Locate the cell with the specified text and output its [x, y] center coordinate. 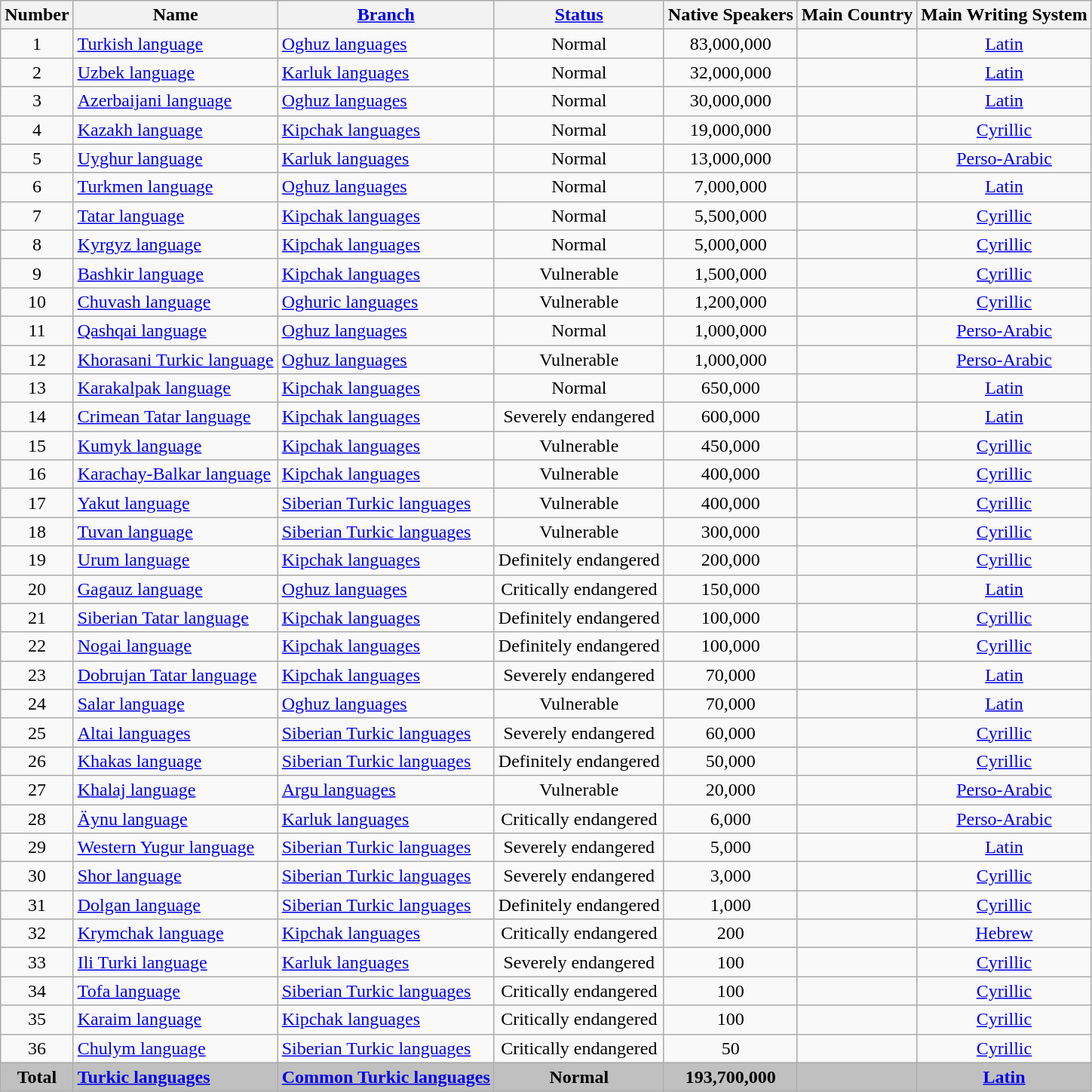
6 [37, 187]
Main Country [857, 15]
Uyghur language [175, 158]
Common Turkic languages [386, 1077]
Äynu language [175, 818]
Dobrujan Tatar language [175, 675]
5,000,000 [730, 244]
10 [37, 302]
Khakas language [175, 761]
Tuvan language [175, 532]
Azerbaijani language [175, 101]
31 [37, 905]
60,000 [730, 732]
3,000 [730, 876]
Argu languages [386, 790]
200,000 [730, 560]
Branch [386, 15]
1,200,000 [730, 302]
8 [37, 244]
650,000 [730, 388]
28 [37, 818]
6,000 [730, 818]
20,000 [730, 790]
9 [37, 273]
20 [37, 589]
32 [37, 934]
Krymchak language [175, 934]
1,500,000 [730, 273]
Status [579, 15]
33 [37, 962]
50 [730, 1048]
Kumyk language [175, 446]
Turkish language [175, 44]
12 [37, 360]
14 [37, 417]
15 [37, 446]
Name [175, 15]
50,000 [730, 761]
300,000 [730, 532]
Chuvash language [175, 302]
5,500,000 [730, 216]
Bashkir language [175, 273]
5 [37, 158]
13 [37, 388]
Main Writing System [1005, 15]
Kyrgyz language [175, 244]
83,000,000 [730, 44]
Western Yugur language [175, 848]
Tatar language [175, 216]
5,000 [730, 848]
Yakut language [175, 503]
3 [37, 101]
17 [37, 503]
Siberian Tatar language [175, 618]
Shor language [175, 876]
30,000,000 [730, 101]
Khorasani Turkic language [175, 360]
7,000,000 [730, 187]
Native Speakers [730, 15]
Altai languages [175, 732]
193,700,000 [730, 1077]
150,000 [730, 589]
19 [37, 560]
450,000 [730, 446]
Salar language [175, 704]
Kazakh language [175, 130]
200 [730, 934]
Ili Turki language [175, 962]
22 [37, 646]
600,000 [730, 417]
30 [37, 876]
Karachay-Balkar language [175, 474]
Hebrew [1005, 934]
25 [37, 732]
1,000 [730, 905]
35 [37, 1020]
21 [37, 618]
7 [37, 216]
27 [37, 790]
1 [37, 44]
11 [37, 330]
Oghuric languages [386, 302]
16 [37, 474]
29 [37, 848]
Crimean Tatar language [175, 417]
34 [37, 991]
Urum language [175, 560]
32,000,000 [730, 72]
19,000,000 [730, 130]
Turkmen language [175, 187]
Chulym language [175, 1048]
Karaim language [175, 1020]
24 [37, 704]
Turkic languages [175, 1077]
Number [37, 15]
36 [37, 1048]
4 [37, 130]
23 [37, 675]
Qashqai language [175, 330]
26 [37, 761]
Khalaj language [175, 790]
Tofa language [175, 991]
2 [37, 72]
Nogai language [175, 646]
Dolgan language [175, 905]
Uzbek language [175, 72]
Karakalpak language [175, 388]
Total [37, 1077]
13,000,000 [730, 158]
Gagauz language [175, 589]
18 [37, 532]
